For the text-containing cell, return its midpoint in [X, Y] coordinate format. 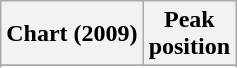
Peakposition [189, 34]
Chart (2009) [72, 34]
